Identify which cell holds the provided text, then report its (x, y) central coordinate. 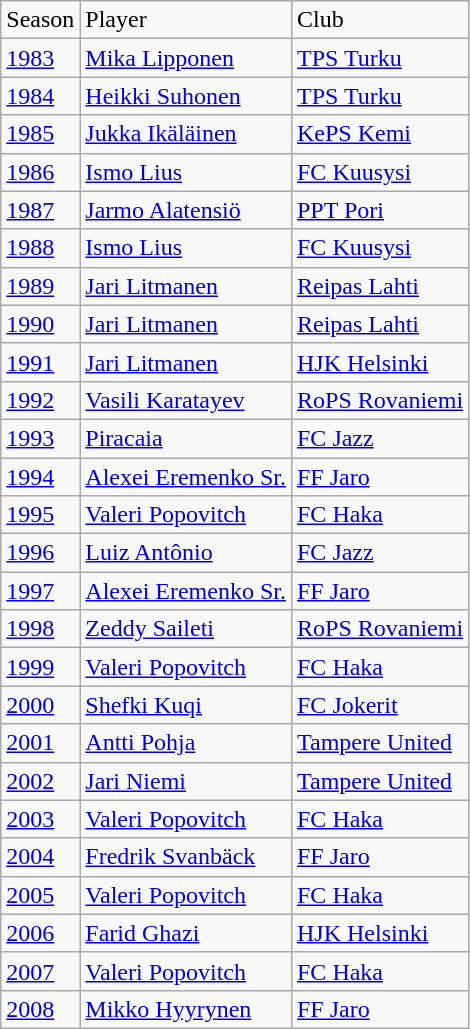
1984 (40, 96)
Zeddy Saileti (186, 629)
1999 (40, 667)
1997 (40, 591)
2007 (40, 971)
Heikki Suhonen (186, 96)
Club (380, 20)
1996 (40, 553)
Vasili Karatayev (186, 400)
1986 (40, 172)
1990 (40, 324)
1987 (40, 210)
1989 (40, 286)
Antti Pohja (186, 743)
1985 (40, 134)
Luiz Antônio (186, 553)
Fredrik Svanbäck (186, 857)
1992 (40, 400)
Mikko Hyyrynen (186, 1009)
2003 (40, 819)
Mika Lipponen (186, 58)
1988 (40, 248)
Farid Ghazi (186, 933)
Jukka Ikäläinen (186, 134)
2005 (40, 895)
Shefki Kuqi (186, 705)
Player (186, 20)
KePS Kemi (380, 134)
1983 (40, 58)
Jari Niemi (186, 781)
1998 (40, 629)
Jarmo Alatensiö (186, 210)
1995 (40, 515)
2006 (40, 933)
2004 (40, 857)
1993 (40, 438)
1991 (40, 362)
PPT Pori (380, 210)
2002 (40, 781)
Piracaia (186, 438)
FC Jokerit (380, 705)
Season (40, 20)
2008 (40, 1009)
2000 (40, 705)
2001 (40, 743)
1994 (40, 477)
